Scan for the cell matching the given text and deliver its (X, Y) coordinate at center. 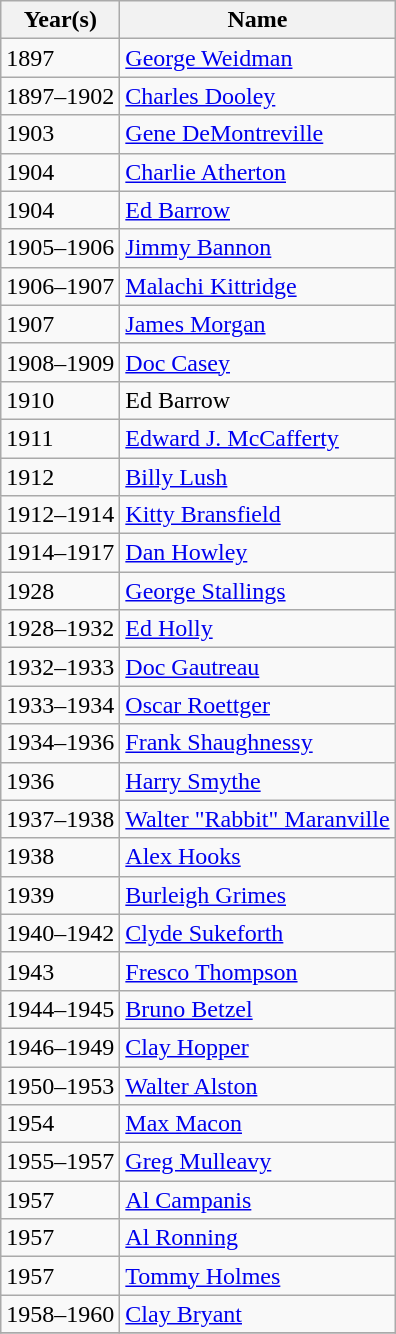
1911 (60, 438)
Oscar Roettger (258, 705)
Dan Howley (258, 553)
Burleigh Grimes (258, 895)
Doc Gautreau (258, 667)
Clay Hopper (258, 1047)
1908–1909 (60, 362)
1905–1906 (60, 248)
Year(s) (60, 20)
1903 (60, 134)
Walter Alston (258, 1085)
1936 (60, 781)
1932–1933 (60, 667)
1906–1907 (60, 286)
Max Macon (258, 1124)
Jimmy Bannon (258, 248)
Name (258, 20)
Kitty Bransfield (258, 515)
George Stallings (258, 591)
Billy Lush (258, 477)
1914–1917 (60, 553)
1958–1960 (60, 1314)
1907 (60, 324)
1946–1949 (60, 1047)
Ed Holly (258, 629)
Al Campanis (258, 1200)
1955–1957 (60, 1162)
1954 (60, 1124)
Charlie Atherton (258, 172)
Fresco Thompson (258, 971)
Alex Hooks (258, 857)
1897 (60, 58)
Tommy Holmes (258, 1276)
1928 (60, 591)
Charles Dooley (258, 96)
Gene DeMontreville (258, 134)
Greg Mulleavy (258, 1162)
Frank Shaughnessy (258, 743)
Doc Casey (258, 362)
1940–1942 (60, 933)
Harry Smythe (258, 781)
1939 (60, 895)
1950–1953 (60, 1085)
Bruno Betzel (258, 1009)
Edward J. McCafferty (258, 438)
Walter "Rabbit" Maranville (258, 819)
1934–1936 (60, 743)
1943 (60, 971)
Al Ronning (258, 1238)
1910 (60, 400)
1897–1902 (60, 96)
Malachi Kittridge (258, 286)
1933–1934 (60, 705)
1912–1914 (60, 515)
1912 (60, 477)
1944–1945 (60, 1009)
James Morgan (258, 324)
1937–1938 (60, 819)
Clyde Sukeforth (258, 933)
George Weidman (258, 58)
1928–1932 (60, 629)
1938 (60, 857)
Clay Bryant (258, 1314)
